Determine the [x, y] coordinate at the center of the cell enclosing the given text.  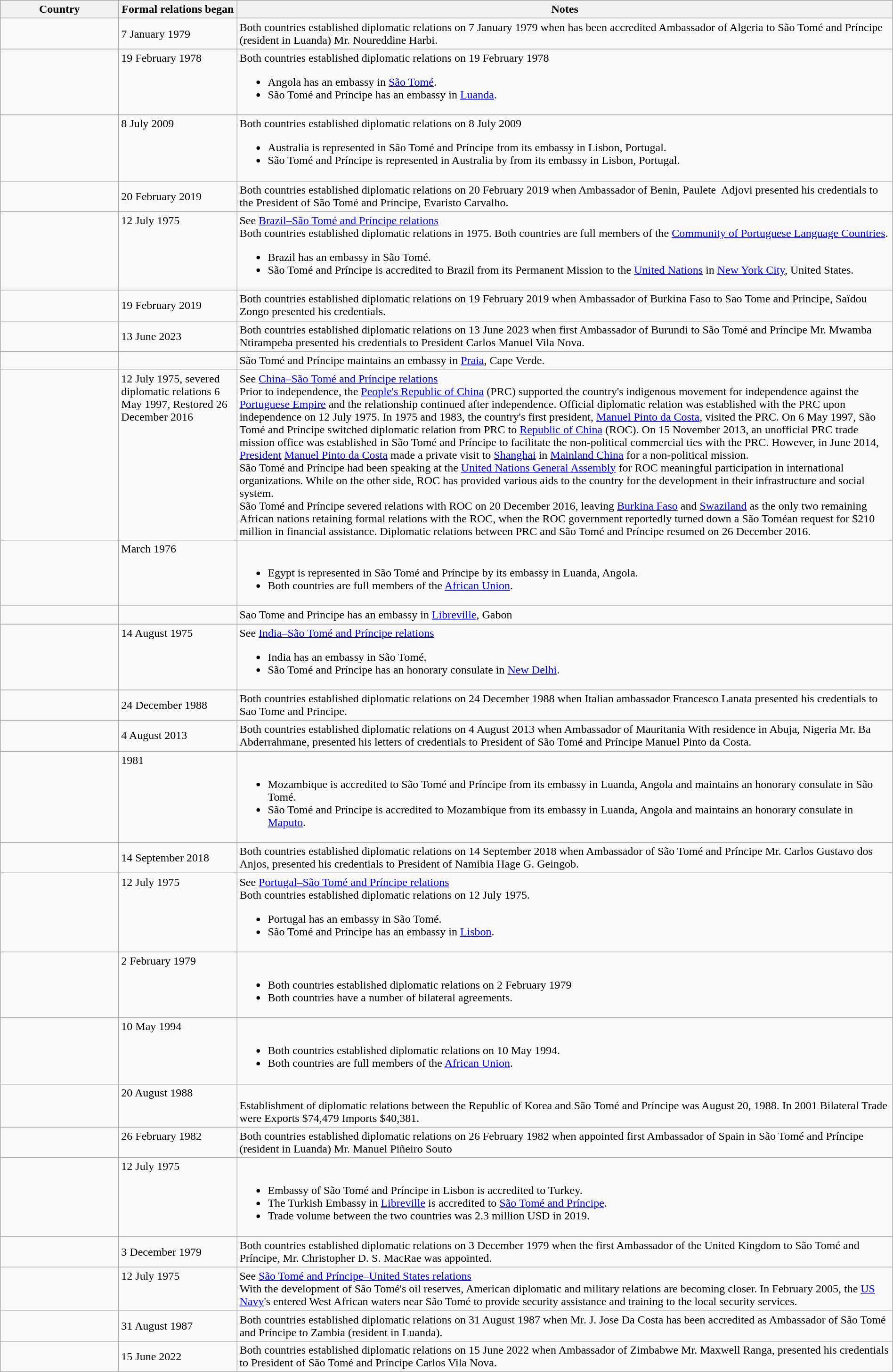
See India–São Tomé and Príncipe relationsIndia has an embassy in São Tomé.São Tomé and Príncipe has an honorary consulate in New Delhi. [565, 657]
1981 [178, 797]
4 August 2013 [178, 736]
24 December 1988 [178, 706]
Formal relations began [178, 9]
20 February 2019 [178, 196]
São Tomé and Príncipe maintains an embassy in Praia, Cape Verde. [565, 360]
Notes [565, 9]
26 February 1982 [178, 1143]
14 September 2018 [178, 858]
Country [59, 9]
3 December 1979 [178, 1252]
March 1976 [178, 573]
Egypt is represented in São Tomé and Príncipe by its embassy in Luanda, Angola.Both countries are full members of the African Union. [565, 573]
Sao Tome and Principe has an embassy in Libreville, Gabon [565, 615]
Both countries established diplomatic relations on 10 May 1994.Both countries are full members of the African Union. [565, 1051]
10 May 1994 [178, 1051]
13 June 2023 [178, 336]
12 July 1975, severed diplomatic relations 6 May 1997, Restored 26 December 2016 [178, 455]
7 January 1979 [178, 34]
14 August 1975 [178, 657]
31 August 1987 [178, 1325]
15 June 2022 [178, 1356]
19 February 1978 [178, 82]
8 July 2009 [178, 148]
Both countries established diplomatic relations on 19 February 1978Angola has an embassy in São Tomé.São Tomé and Príncipe has an embassy in Luanda. [565, 82]
Both countries established diplomatic relations on 2 February 1979Both countries have a number of bilateral agreements. [565, 985]
19 February 2019 [178, 305]
20 August 1988 [178, 1105]
2 February 1979 [178, 985]
